Provide the (X, Y) coordinate of the cell's center where the given text is located.  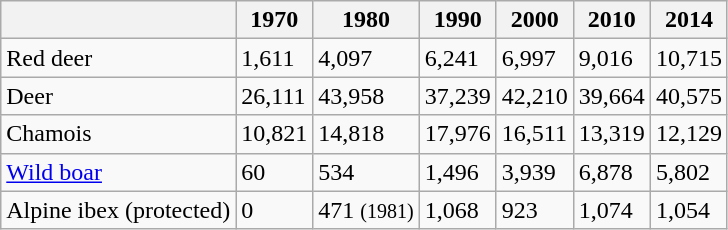
1970 (274, 20)
9,016 (612, 58)
Red deer (118, 58)
3,939 (534, 172)
40,575 (688, 96)
12,129 (688, 134)
13,319 (612, 134)
1980 (366, 20)
16,511 (534, 134)
Chamois (118, 134)
4,097 (366, 58)
6,878 (612, 172)
26,111 (274, 96)
60 (274, 172)
1,068 (458, 210)
2014 (688, 20)
534 (366, 172)
471 (1981) (366, 210)
1,074 (612, 210)
1990 (458, 20)
6,997 (534, 58)
0 (274, 210)
14,818 (366, 134)
1,496 (458, 172)
37,239 (458, 96)
Alpine ibex (protected) (118, 210)
1,054 (688, 210)
5,802 (688, 172)
923 (534, 210)
2010 (612, 20)
43,958 (366, 96)
Wild boar (118, 172)
6,241 (458, 58)
Deer (118, 96)
2000 (534, 20)
42,210 (534, 96)
10,821 (274, 134)
1,611 (274, 58)
39,664 (612, 96)
17,976 (458, 134)
10,715 (688, 58)
